Scan for the cell matching the given text and deliver its [x, y] coordinate at center. 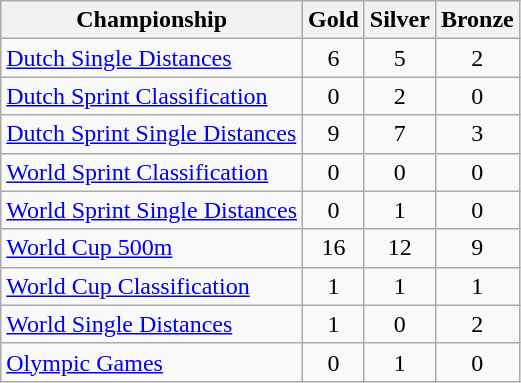
Gold [334, 20]
5 [400, 58]
Dutch Sprint Single Distances [152, 134]
Dutch Sprint Classification [152, 96]
Olympic Games [152, 362]
Bronze [477, 20]
6 [334, 58]
16 [334, 248]
Championship [152, 20]
Dutch Single Distances [152, 58]
Silver [400, 20]
World Single Distances [152, 324]
7 [400, 134]
12 [400, 248]
World Sprint Classification [152, 172]
World Cup 500m [152, 248]
World Sprint Single Distances [152, 210]
World Cup Classification [152, 286]
3 [477, 134]
